Pinpoint the cell where the given text exists, returning its [X, Y] midpoint coordinate. 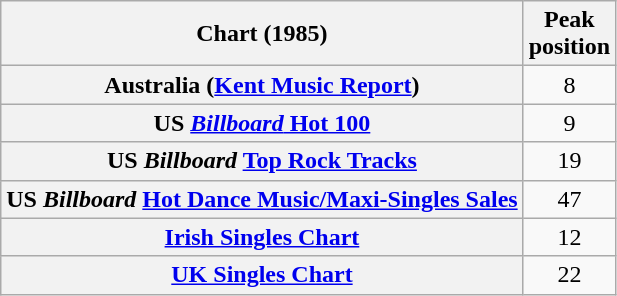
9 [569, 123]
US Billboard Top Rock Tracks [262, 161]
47 [569, 199]
19 [569, 161]
Peakposition [569, 34]
US Billboard Hot Dance Music/Maxi-Singles Sales [262, 199]
8 [569, 85]
12 [569, 237]
US Billboard Hot 100 [262, 123]
Australia (Kent Music Report) [262, 85]
UK Singles Chart [262, 275]
Irish Singles Chart [262, 237]
Chart (1985) [262, 34]
22 [569, 275]
